Find where the given text appears and provide that cell's center as [x, y] coordinate. 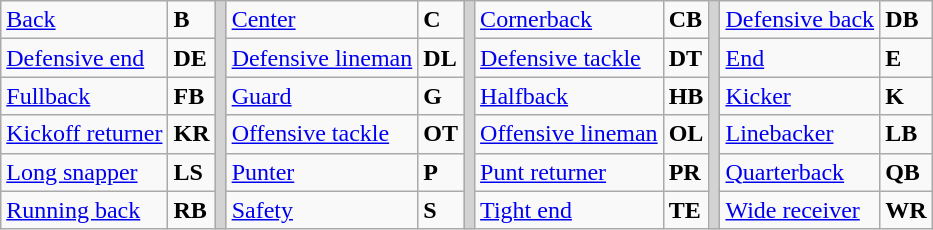
FB [192, 96]
LS [192, 172]
Kickoff returner [84, 134]
Running back [84, 210]
K [906, 96]
C [441, 20]
S [441, 210]
Tight end [570, 210]
Fullback [84, 96]
Guard [322, 96]
DL [441, 58]
E [906, 58]
Offensive lineman [570, 134]
HB [686, 96]
B [192, 20]
Kicker [800, 96]
DE [192, 58]
Cornerback [570, 20]
PR [686, 172]
Defensive tackle [570, 58]
Safety [322, 210]
Offensive tackle [322, 134]
Wide receiver [800, 210]
Quarterback [800, 172]
OL [686, 134]
End [800, 58]
Punter [322, 172]
G [441, 96]
Linebacker [800, 134]
QB [906, 172]
WR [906, 210]
Defensive back [800, 20]
Center [322, 20]
Halfback [570, 96]
CB [686, 20]
KR [192, 134]
Back [84, 20]
Long snapper [84, 172]
LB [906, 134]
TE [686, 210]
Defensive end [84, 58]
P [441, 172]
DT [686, 58]
RB [192, 210]
DB [906, 20]
OT [441, 134]
Defensive lineman [322, 58]
Punt returner [570, 172]
